Capture the cell that displays the provided text and extract its [X, Y] central coordinate. 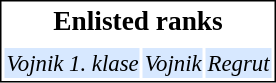
Vojnik 1. klase [72, 63]
Vojnik [173, 63]
Enlisted ranks [138, 21]
Regrut [238, 63]
